Provide the [x, y] coordinate of the cell's center where the given text is located.  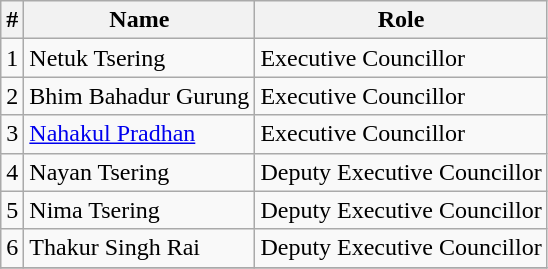
6 [12, 248]
# [12, 20]
Thakur Singh Rai [140, 248]
Role [401, 20]
Nima Tsering [140, 210]
5 [12, 210]
Name [140, 20]
3 [12, 134]
2 [12, 96]
Bhim Bahadur Gurung [140, 96]
Nahakul Pradhan [140, 134]
Nayan Tsering [140, 172]
4 [12, 172]
Netuk Tsering [140, 58]
1 [12, 58]
